Identify which cell holds the provided text, then report its [X, Y] central coordinate. 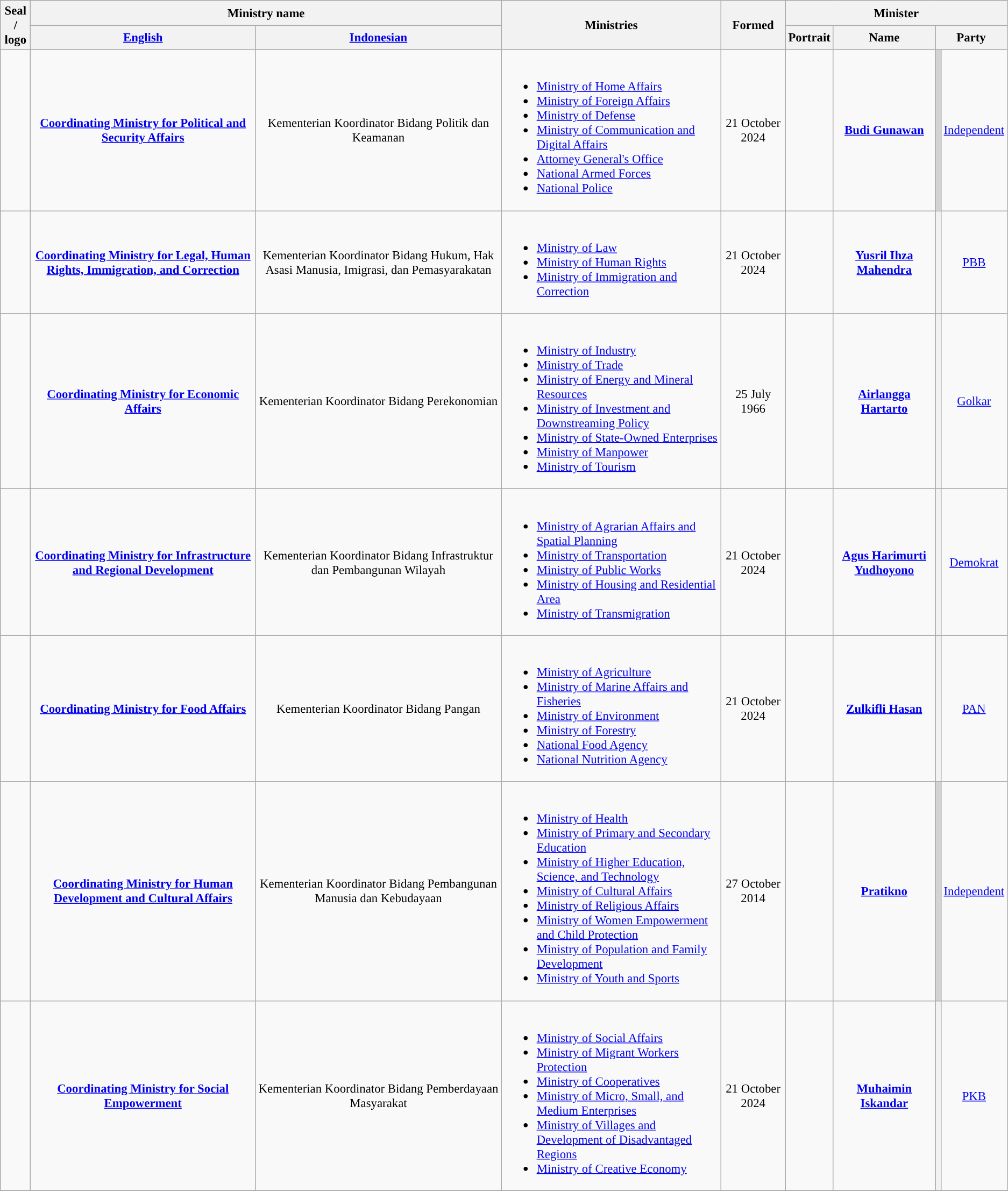
Kementerian Koordinator Bidang Perekonomian [379, 401]
27 October 2014 [753, 891]
Coordinating Ministry for Economic Affairs [143, 401]
Formed [753, 25]
Budi Gunawan [884, 130]
Name [884, 38]
PBB [974, 263]
25 July 1966 [753, 401]
Indonesian [379, 38]
PKB [974, 1095]
Coordinating Ministry for Human Development and Cultural Affairs [143, 891]
Kementerian Koordinator Bidang Pemberdayaan Masyarakat [379, 1095]
Kementerian Koordinator Bidang Politik dan Keamanan [379, 130]
Party [971, 38]
Minister [896, 13]
Golkar [974, 401]
Seal /logo [16, 25]
Pratikno [884, 891]
Yusril Ihza Mahendra [884, 263]
Coordinating Ministry for Political and Security Affairs [143, 130]
Coordinating Ministry for Food Affairs [143, 708]
Kementerian Koordinator Bidang Pembangunan Manusia dan Kebudayaan [379, 891]
PAN [974, 708]
Kementerian Koordinator Bidang Hukum, Hak Asasi Manusia, Imigrasi, dan Pemasyarakatan [379, 263]
Airlangga Hartarto [884, 401]
Ministries [611, 25]
Agus Harimurti Yudhoyono [884, 562]
Kementerian Koordinator Bidang Infrastruktur dan Pembangunan Wilayah [379, 562]
Muhaimin Iskandar [884, 1095]
Ministry name [266, 13]
Demokrat [974, 562]
Kementerian Koordinator Bidang Pangan [379, 708]
Portrait [809, 38]
Ministry of LawMinistry of Human RightsMinistry of Immigration and Correction [611, 263]
Coordinating Ministry for Legal, Human Rights, Immigration, and Correction [143, 263]
English [143, 38]
Coordinating Ministry for Infrastructure and Regional Development [143, 562]
Coordinating Ministry for Social Empowerment [143, 1095]
Zulkifli Hasan [884, 708]
